Provide the (x, y) coordinate of the cell's center where the given text is located.  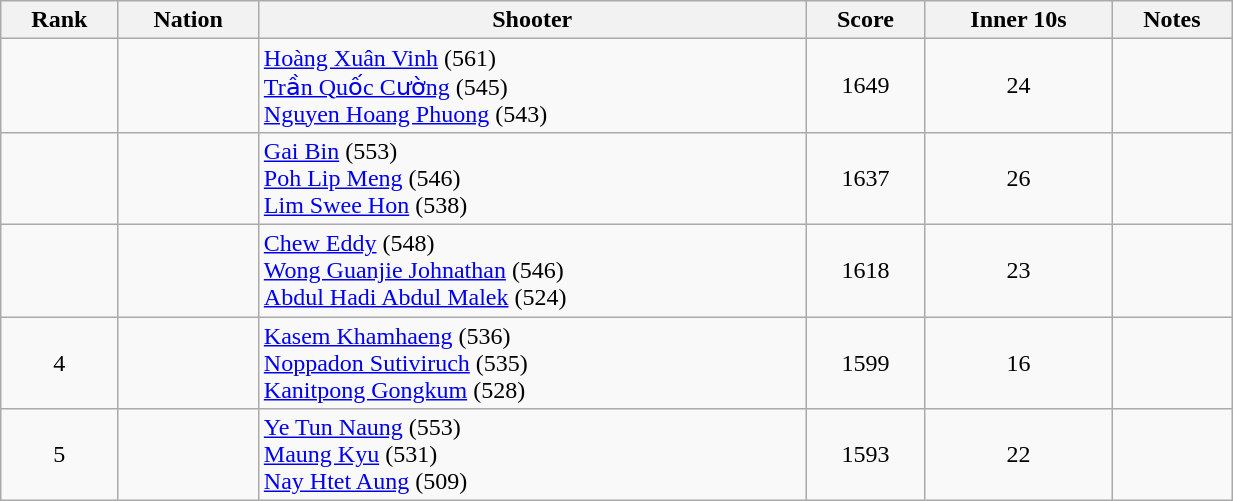
Gai Bin (553) Poh Lip Meng (546) Lim Swee Hon (538) (532, 178)
1599 (866, 362)
1618 (866, 270)
5 (60, 455)
Inner 10s (1018, 20)
4 (60, 362)
Hoàng Xuân Vinh (561) Trần Quốc Cường (545) Nguyen Hoang Phuong (543) (532, 86)
Kasem Khamhaeng (536) Noppadon Sutiviruch (535) Kanitpong Gongkum (528) (532, 362)
26 (1018, 178)
Nation (188, 20)
Score (866, 20)
23 (1018, 270)
24 (1018, 86)
Ye Tun Naung (553) Maung Kyu (531) Nay Htet Aung (509) (532, 455)
22 (1018, 455)
16 (1018, 362)
1637 (866, 178)
Shooter (532, 20)
1649 (866, 86)
1593 (866, 455)
Rank (60, 20)
Chew Eddy (548) Wong Guanjie Johnathan (546) Abdul Hadi Abdul Malek (524) (532, 270)
Notes (1172, 20)
